Output the [x, y] coordinate of the center of the cell containing the given text.  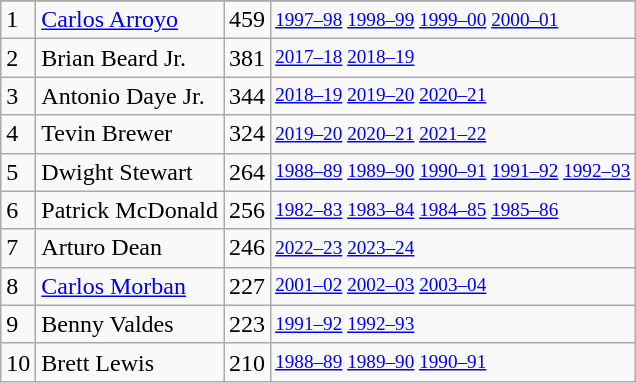
4 [18, 134]
2017–18 2018–19 [453, 58]
1997–98 1998–99 1999–00 2000–01 [453, 20]
2018–19 2019–20 2020–21 [453, 96]
1991–92 1992–93 [453, 324]
Patrick McDonald [130, 210]
1 [18, 20]
324 [248, 134]
9 [18, 324]
6 [18, 210]
246 [248, 248]
1988–89 1989–90 1990–91 1991–92 1992–93 [453, 172]
Carlos Arroyo [130, 20]
210 [248, 362]
3 [18, 96]
256 [248, 210]
223 [248, 324]
381 [248, 58]
1982–83 1983–84 1984–85 1985–86 [453, 210]
227 [248, 286]
Antonio Daye Jr. [130, 96]
344 [248, 96]
2001–02 2002–03 2003–04 [453, 286]
2022–23 2023–24 [453, 248]
459 [248, 20]
5 [18, 172]
264 [248, 172]
Arturo Dean [130, 248]
7 [18, 248]
Dwight Stewart [130, 172]
2 [18, 58]
Tevin Brewer [130, 134]
Benny Valdes [130, 324]
10 [18, 362]
Brian Beard Jr. [130, 58]
Carlos Morban [130, 286]
Brett Lewis [130, 362]
2019–20 2020–21 2021–22 [453, 134]
1988–89 1989–90 1990–91 [453, 362]
8 [18, 286]
